Identify which cell holds the provided text, then report its [X, Y] central coordinate. 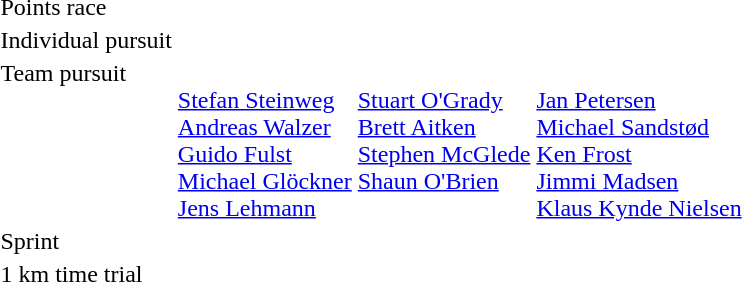
Stefan SteinwegAndreas WalzerGuido FulstMichael GlöcknerJens Lehmann [264, 140]
Stuart O'GradyBrett AitkenStephen McGledeShaun O'Brien [444, 140]
